From the cell containing the given text, extract its center point as (x, y) coordinate. 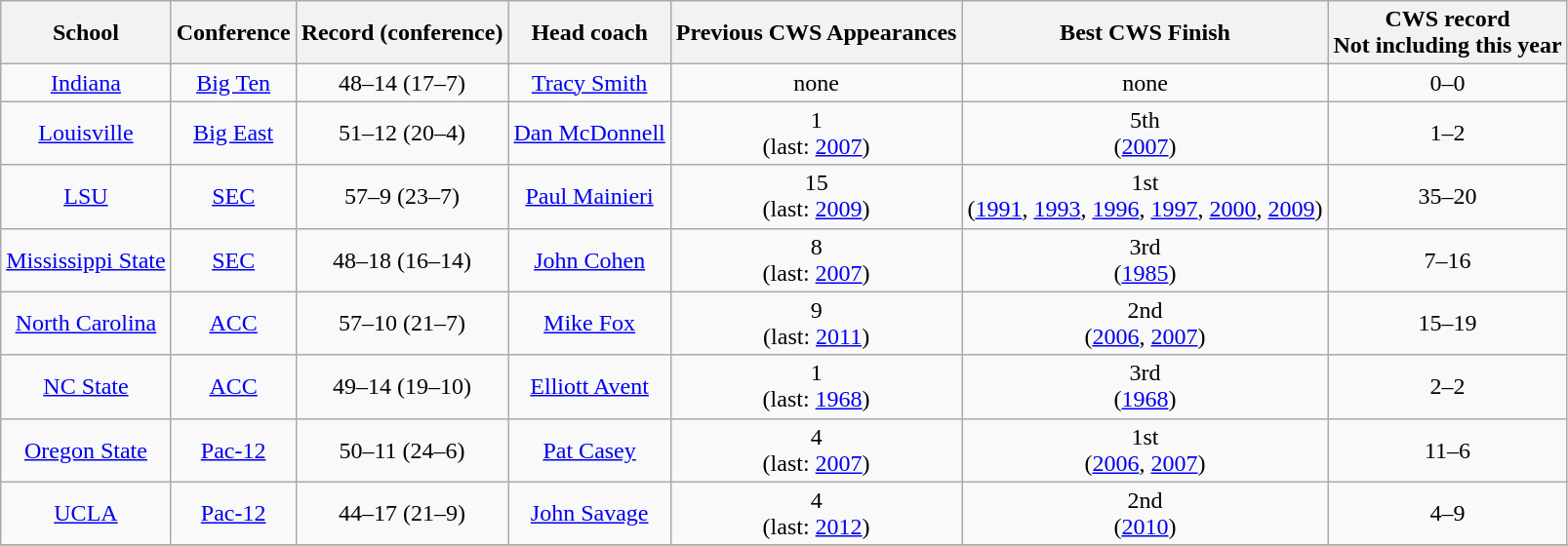
15(last: 2009) (816, 197)
Louisville (86, 133)
1–2 (1448, 133)
Paul Mainieri (589, 197)
Oregon State (86, 450)
3rd (1985) (1146, 259)
0–0 (1448, 83)
Big Ten (233, 83)
North Carolina (86, 324)
7–16 (1448, 259)
4(last: 2012) (816, 513)
Best CWS Finish (1146, 33)
2–2 (1448, 386)
Indiana (86, 83)
2nd(2010) (1146, 513)
11–6 (1448, 450)
Elliott Avent (589, 386)
UCLA (86, 513)
57–9 (23–7) (402, 197)
15–19 (1448, 324)
School (86, 33)
1st (1991, 1993, 1996, 1997, 2000, 2009) (1146, 197)
Previous CWS Appearances (816, 33)
1(last: 1968) (816, 386)
44–17 (21–9) (402, 513)
50–11 (24–6) (402, 450)
4(last: 2007) (816, 450)
2nd (2006, 2007) (1146, 324)
CWS recordNot including this year (1448, 33)
Mississippi State (86, 259)
1(last: 2007) (816, 133)
35–20 (1448, 197)
Mike Fox (589, 324)
Record (conference) (402, 33)
51–12 (20–4) (402, 133)
8(last: 2007) (816, 259)
Dan McDonnell (589, 133)
48–18 (16–14) (402, 259)
Tracy Smith (589, 83)
Conference (233, 33)
1st (2006, 2007) (1146, 450)
Big East (233, 133)
4–9 (1448, 513)
3rd(1968) (1146, 386)
John Savage (589, 513)
49–14 (19–10) (402, 386)
57–10 (21–7) (402, 324)
John Cohen (589, 259)
Pat Casey (589, 450)
NC State (86, 386)
LSU (86, 197)
9(last: 2011) (816, 324)
Head coach (589, 33)
5th(2007) (1146, 133)
48–14 (17–7) (402, 83)
